For the text-containing cell, return its midpoint in [X, Y] coordinate format. 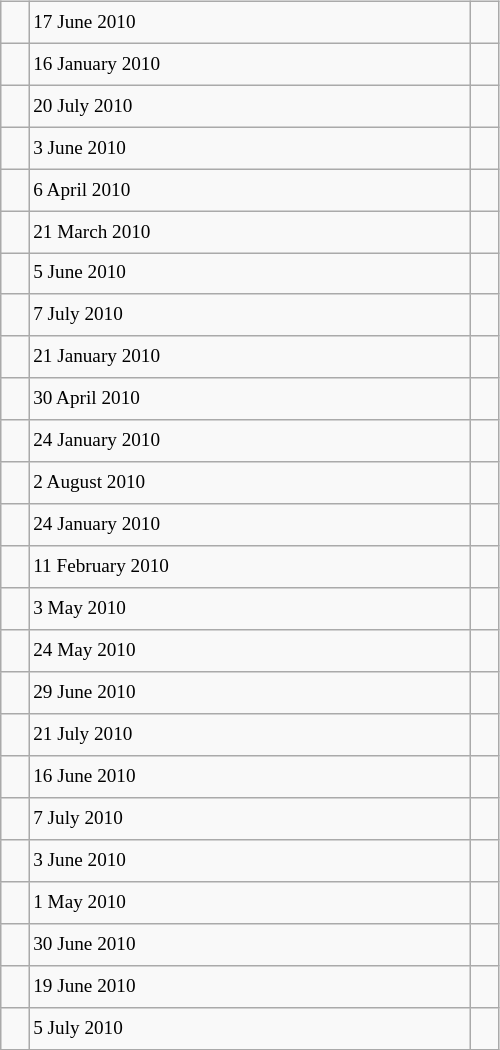
30 April 2010 [250, 399]
29 June 2010 [250, 693]
16 June 2010 [250, 777]
19 June 2010 [250, 986]
30 June 2010 [250, 944]
24 May 2010 [250, 651]
6 April 2010 [250, 190]
1 May 2010 [250, 902]
2 August 2010 [250, 483]
5 July 2010 [250, 1028]
11 February 2010 [250, 567]
5 June 2010 [250, 274]
21 March 2010 [250, 232]
17 June 2010 [250, 22]
21 January 2010 [250, 357]
20 July 2010 [250, 106]
16 January 2010 [250, 64]
3 May 2010 [250, 609]
21 July 2010 [250, 735]
